Search for the cell housing the specified text and yield its (X, Y) center coordinate. 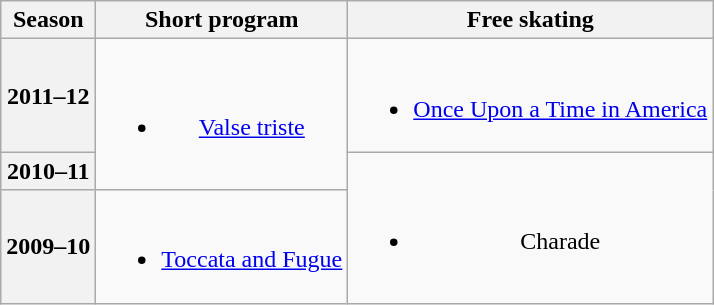
2011–12 (48, 96)
Once Upon a Time in America (530, 96)
Charade (530, 228)
Free skating (530, 20)
Toccata and Fugue (222, 246)
Short program (222, 20)
Season (48, 20)
2010–11 (48, 171)
2009–10 (48, 246)
Valse triste (222, 114)
